From the cell containing the given text, extract its center point as (x, y) coordinate. 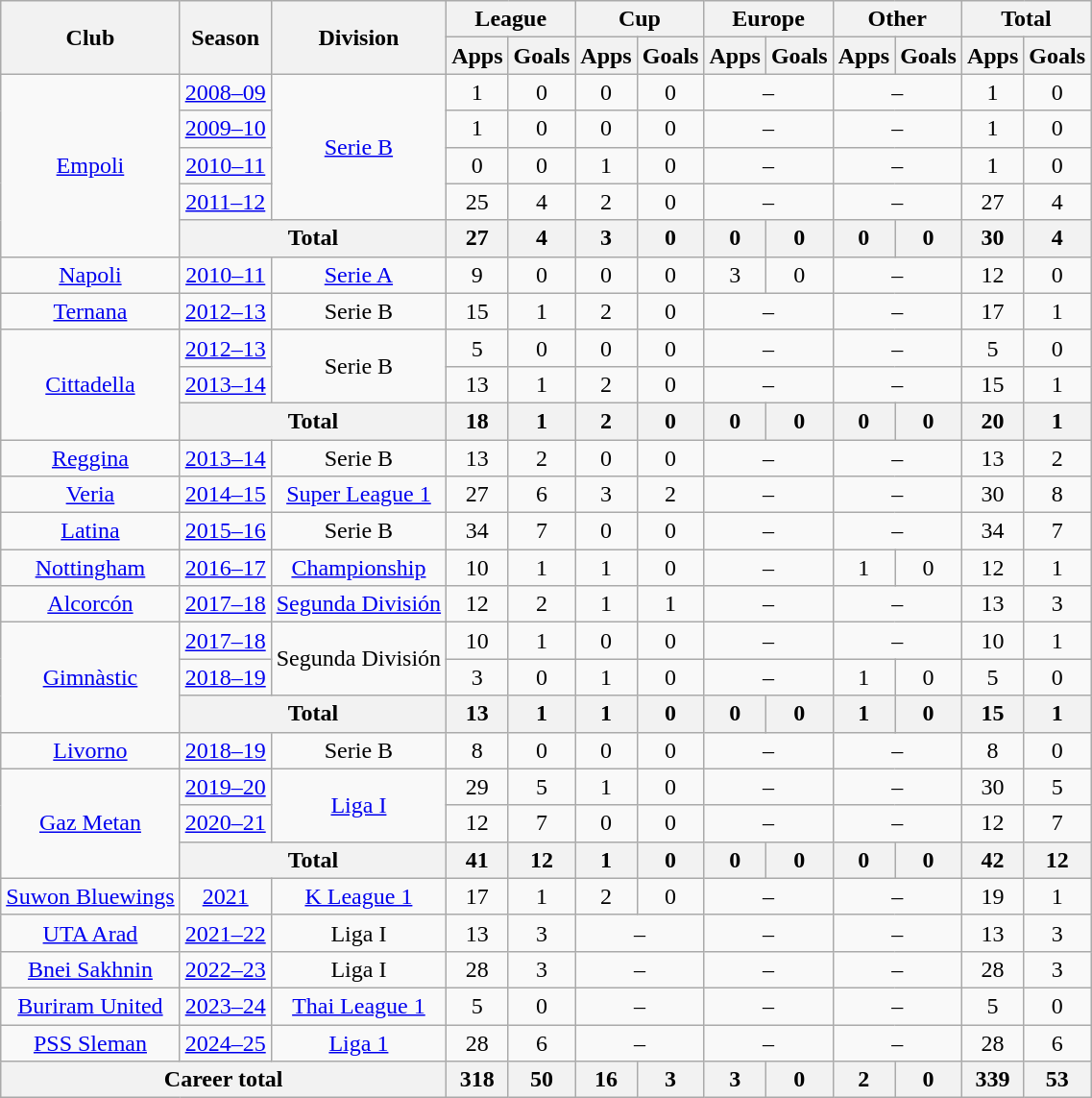
Napoli (90, 275)
UTA Arad (90, 933)
Division (358, 37)
Alcorcón (90, 604)
2020–21 (225, 823)
16 (606, 1080)
29 (477, 787)
20 (992, 421)
Nottingham (90, 568)
41 (477, 860)
Latina (90, 531)
Bnei Sakhnin (90, 969)
2011–12 (225, 202)
Club (90, 37)
Cittadella (90, 384)
50 (542, 1080)
Livorno (90, 750)
2014–15 (225, 495)
18 (477, 421)
Season (225, 37)
Career total (224, 1080)
Veria (90, 495)
2008–09 (225, 92)
Cup (640, 19)
9 (477, 275)
2021 (225, 896)
Super League 1 (358, 495)
Gimnàstic (90, 677)
2009–10 (225, 129)
2021–22 (225, 933)
339 (992, 1080)
53 (1057, 1080)
2024–25 (225, 1042)
Other (897, 19)
Empoli (90, 165)
2016–17 (225, 568)
Ternana (90, 311)
Europe (768, 19)
318 (477, 1080)
Thai League 1 (358, 1006)
Serie A (358, 275)
League (511, 19)
Championship (358, 568)
2015–16 (225, 531)
Buriram United (90, 1006)
42 (992, 860)
2023–24 (225, 1006)
Liga 1 (358, 1042)
Reggina (90, 458)
K League 1 (358, 896)
Gaz Metan (90, 823)
19 (992, 896)
PSS Sleman (90, 1042)
2022–23 (225, 969)
2019–20 (225, 787)
25 (477, 202)
Suwon Bluewings (90, 896)
